Extract the (x, y) coordinate from the center of the cell holding the provided text.  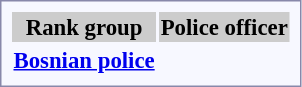
Police officer (224, 27)
Rank group (84, 27)
Bosnian police (84, 60)
